Capture the cell that displays the provided text and extract its (x, y) central coordinate. 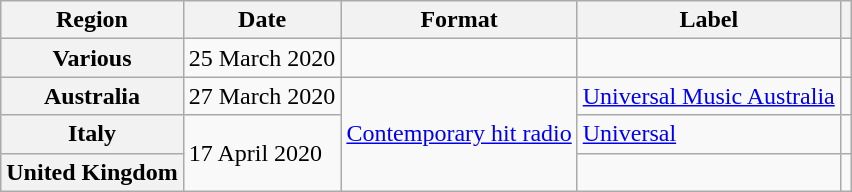
Various (92, 58)
25 March 2020 (262, 58)
Universal Music Australia (708, 96)
Format (459, 20)
Universal (708, 134)
Date (262, 20)
Label (708, 20)
17 April 2020 (262, 153)
Contemporary hit radio (459, 134)
Region (92, 20)
United Kingdom (92, 172)
Australia (92, 96)
Italy (92, 134)
27 March 2020 (262, 96)
